Identify which cell holds the provided text, then report its [x, y] central coordinate. 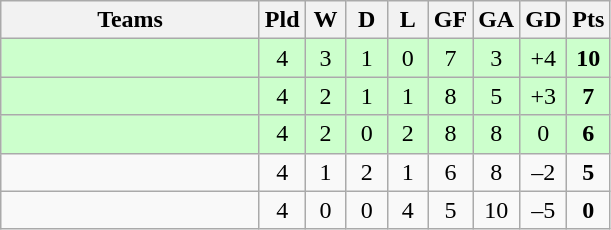
+3 [544, 96]
L [408, 20]
W [326, 20]
GF [450, 20]
Teams [130, 20]
Pld [282, 20]
Pts [588, 20]
–2 [544, 172]
+4 [544, 58]
GD [544, 20]
D [366, 20]
GA [496, 20]
–5 [544, 210]
